Scan for the cell matching the given text and deliver its (x, y) coordinate at center. 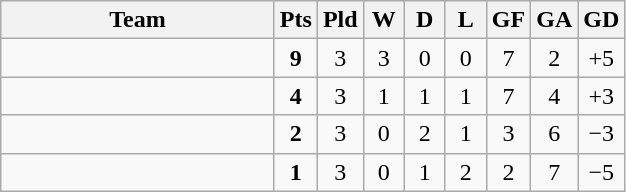
+3 (602, 96)
D (424, 20)
−5 (602, 172)
−3 (602, 134)
+5 (602, 58)
L (466, 20)
W (384, 20)
GF (508, 20)
Team (138, 20)
Pld (340, 20)
9 (296, 58)
GD (602, 20)
Pts (296, 20)
6 (554, 134)
GA (554, 20)
